Find where the given text appears and provide that cell's center as (X, Y) coordinate. 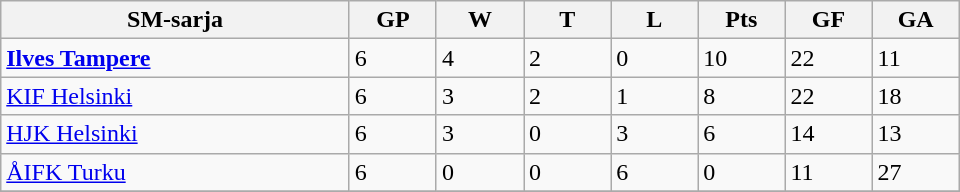
27 (916, 172)
GP (392, 20)
W (480, 20)
14 (828, 134)
GA (916, 20)
KIF Helsinki (176, 96)
1 (654, 96)
10 (742, 58)
Ilves Tampere (176, 58)
T (568, 20)
4 (480, 58)
HJK Helsinki (176, 134)
GF (828, 20)
Pts (742, 20)
8 (742, 96)
L (654, 20)
18 (916, 96)
13 (916, 134)
ÅIFK Turku (176, 172)
SM-sarja (176, 20)
